Output the (X, Y) coordinate of the center of the cell containing the given text.  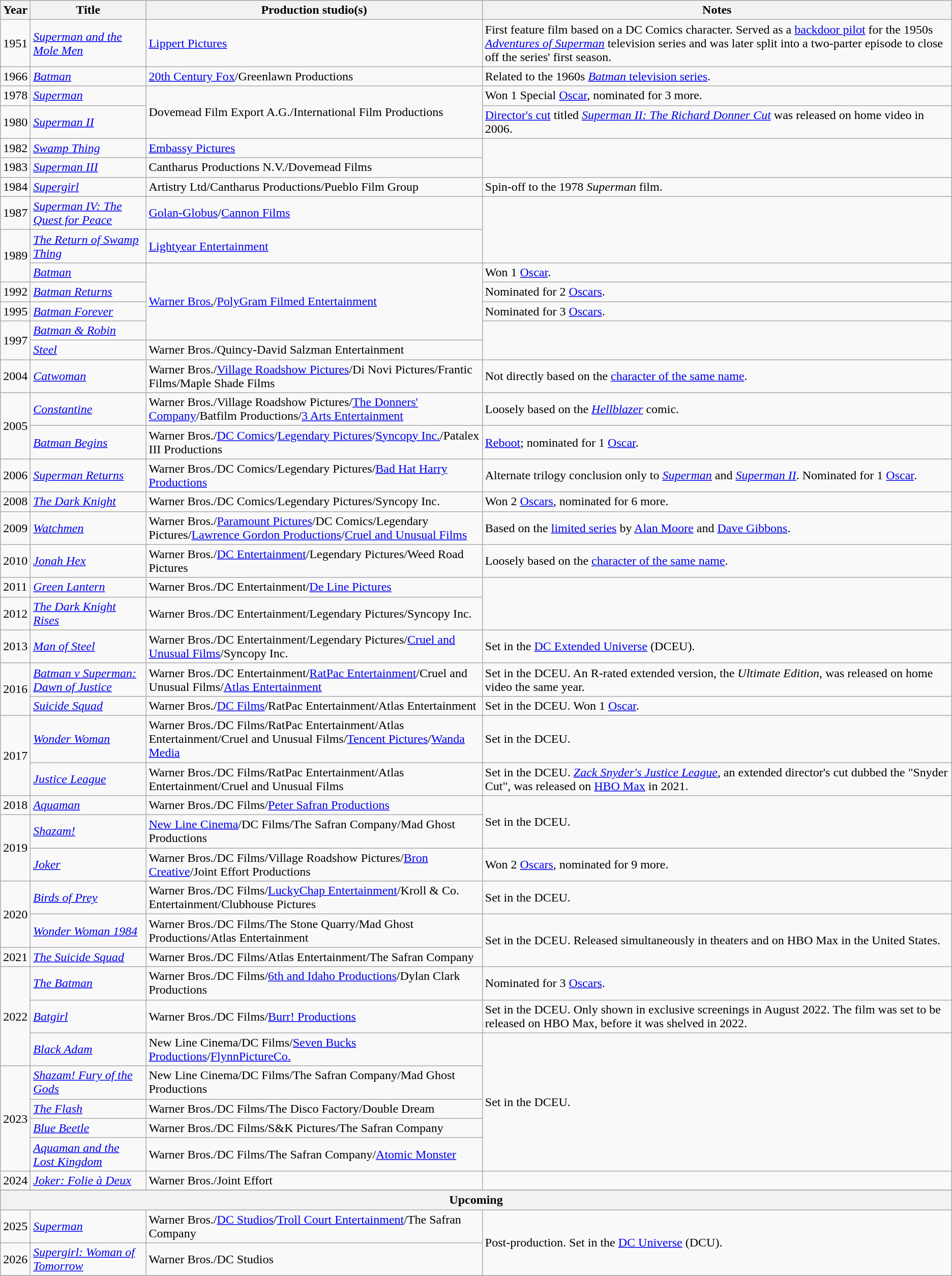
2016 (15, 689)
Warner Bros./DC Films/Peter Safran Productions (314, 805)
Nominated for 2 Oscars. (717, 292)
Batgirl (88, 1017)
The Dark Knight (88, 502)
1978 (15, 96)
Batman Begins (88, 443)
Shazam! (88, 831)
Set in the DC Extended Universe (DCEU). (717, 646)
Warner Bros./PolyGram Filmed Entertainment (314, 301)
Artistry Ltd/Cantharus Productions/Pueblo Film Group (314, 187)
Upcoming (476, 1200)
Warner Bros./DC Entertainment/Legendary Pictures/Syncopy Inc. (314, 614)
Justice League (88, 778)
Warner Bros./DC Comics/Legendary Pictures/Bad Hat Harry Productions (314, 475)
Superman III (88, 167)
Warner Bros./Joint Effort (314, 1180)
Supergirl (88, 187)
Joker: Folie à Deux (88, 1180)
1997 (15, 340)
2012 (15, 614)
Warner Bros./DC Films/RatPac Entertainment/Atlas Entertainment (314, 706)
1984 (15, 187)
Catwoman (88, 376)
2019 (15, 848)
Set in the DCEU. Released simultaneously in theaters and on HBO Max in the United States. (717, 940)
Superman II (88, 122)
Embassy Pictures (314, 148)
2020 (15, 914)
2024 (15, 1180)
Warner Bros./DC Entertainment/RatPac Entertainment/Cruel and Unusual Films/Atlas Entertainment (314, 680)
Warner Bros./DC Films/Burr! Productions (314, 1017)
Warner Bros./Quincy-David Salzman Entertainment (314, 350)
Based on the limited series by Alan Moore and Dave Gibbons. (717, 528)
Batman & Robin (88, 331)
Wonder Woman 1984 (88, 931)
Constantine (88, 409)
Spin-off to the 1978 Superman film. (717, 187)
Aquaman and the Lost Kingdom (88, 1154)
1995 (15, 311)
2025 (15, 1226)
Related to the 1960s Batman television series. (717, 76)
2021 (15, 957)
Supergirl: Woman of Tomorrow (88, 1260)
Batman Returns (88, 292)
The Suicide Squad (88, 957)
Reboot; nominated for 1 Oscar. (717, 443)
2026 (15, 1260)
20th Century Fox/Greenlawn Productions (314, 76)
Warner Bros./DC Studios (314, 1260)
Black Adam (88, 1049)
Set in the DCEU. Won 1 Oscar. (717, 706)
Blue Beetle (88, 1128)
Swamp Thing (88, 148)
Warner Bros./DC Studios/Troll Court Entertainment/The Safran Company (314, 1226)
2010 (15, 561)
Warner Bros./DC Entertainment/Legendary Pictures/Cruel and Unusual Films/Syncopy Inc. (314, 646)
Notes (717, 10)
Cantharus Productions N.V./Dovemead Films (314, 167)
Lippert Pictures (314, 43)
2023 (15, 1118)
The Return of Swamp Thing (88, 246)
Warner Bros./DC Films/The Stone Quarry/Mad Ghost Productions/Atlas Entertainment (314, 931)
Loosely based on the character of the same name. (717, 561)
Warner Bros./Village Roadshow Pictures/Di Novi Pictures/Frantic Films/Maple Shade Films (314, 376)
2008 (15, 502)
Aquaman (88, 805)
Superman IV: The Quest for Peace (88, 213)
Warner Bros./DC Films/Village Roadshow Pictures/Bron Creative/Joint Effort Productions (314, 865)
Not directly based on the character of the same name. (717, 376)
1966 (15, 76)
Joker (88, 865)
Warner Bros./Paramount Pictures/DC Comics/Legendary Pictures/Lawrence Gordon Productions/Cruel and Unusual Films (314, 528)
Birds of Prey (88, 897)
Production studio(s) (314, 10)
1980 (15, 122)
Warner Bros./DC Films/The Safran Company/Atomic Monster (314, 1154)
Green Lantern (88, 587)
Steel (88, 350)
Warner Bros./DC Films/S&K Pictures/The Safran Company (314, 1128)
2009 (15, 528)
Warner Bros./DC Films/RatPac Entertainment/Atlas Entertainment/Cruel and Unusual Films (314, 778)
Warner Bros./DC Films/Atlas Entertainment/The Safran Company (314, 957)
Lightyear Entertainment (314, 246)
Batman v Superman: Dawn of Justice (88, 680)
Director's cut titled Superman II: The Richard Donner Cut was released on home video in 2006. (717, 122)
Golan-Globus/Cannon Films (314, 213)
Warner Bros./Village Roadshow Pictures/The Donners' Company/Batfilm Productions/3 Arts Entertainment (314, 409)
2005 (15, 426)
Shazam! Fury of the Gods (88, 1083)
Set in the DCEU. An R-rated extended version, the Ultimate Edition, was released on home video the same year. (717, 680)
2013 (15, 646)
1992 (15, 292)
Won 2 Oscars, nominated for 9 more. (717, 865)
1983 (15, 167)
Watchmen (88, 528)
Warner Bros./DC Films/The Disco Factory/Double Dream (314, 1109)
The Batman (88, 983)
Set in the DCEU. Zack Snyder's Justice League, an extended director's cut dubbed the "Snyder Cut", was released on HBO Max in 2021. (717, 778)
Warner Bros./DC Films/RatPac Entertainment/Atlas Entertainment/Cruel and Unusual Films/Tencent Pictures/Wanda Media (314, 739)
Man of Steel (88, 646)
2011 (15, 587)
Wonder Woman (88, 739)
Warner Bros./DC Comics/Legendary Pictures/Syncopy Inc. (314, 502)
Loosely based on the Hellblazer comic. (717, 409)
Superman Returns (88, 475)
Warner Bros./DC Entertainment/De Line Pictures (314, 587)
Won 2 Oscars, nominated for 6 more. (717, 502)
1951 (15, 43)
Warner Bros./DC Comics/Legendary Pictures/Syncopy Inc./Patalex III Productions (314, 443)
Suicide Squad (88, 706)
Jonah Hex (88, 561)
1982 (15, 148)
Superman and the Mole Men (88, 43)
2004 (15, 376)
Post-production. Set in the DC Universe (DCU). (717, 1243)
Warner Bros./DC Entertainment/Legendary Pictures/Weed Road Pictures (314, 561)
Alternate trilogy conclusion only to Superman and Superman II. Nominated for 1 Oscar. (717, 475)
Set in the DCEU. Only shown in exclusive screenings in August 2022. The film was set to be released on HBO Max, before it was shelved in 2022. (717, 1017)
Won 1 Oscar. (717, 272)
2022 (15, 1017)
The Flash (88, 1109)
2006 (15, 475)
New Line Cinema/DC Films/Seven Bucks Productions/FlynnPictureCo. (314, 1049)
Year (15, 10)
Warner Bros./DC Films/LuckyChap Entertainment/Kroll & Co. Entertainment/Clubhouse Pictures (314, 897)
The Dark Knight Rises (88, 614)
2017 (15, 755)
1987 (15, 213)
1989 (15, 255)
Dovemead Film Export A.G./International Film Productions (314, 112)
Won 1 Special Oscar, nominated for 3 more. (717, 96)
2018 (15, 805)
Batman Forever (88, 311)
Warner Bros./DC Films/6th and Idaho Productions/Dylan Clark Productions (314, 983)
Title (88, 10)
